Extract the [X, Y] coordinate from the center of the cell holding the provided text.  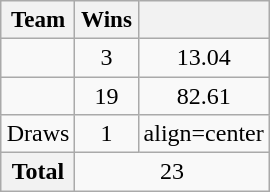
13.04 [204, 57]
Wins [106, 20]
Total [38, 172]
82.61 [204, 95]
Draws [38, 134]
align=center [204, 134]
19 [106, 95]
3 [106, 57]
Team [38, 20]
23 [172, 172]
1 [106, 134]
